Locate the cell with the specified text and output its [x, y] center coordinate. 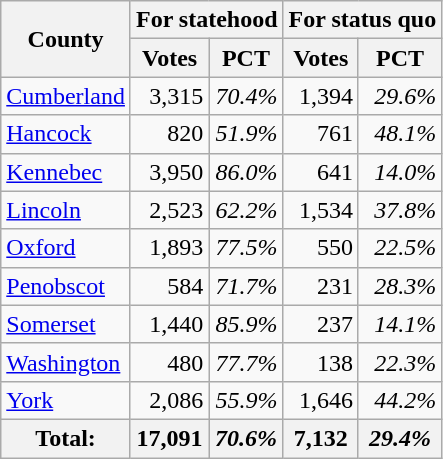
231 [320, 286]
County [66, 39]
Penobscot [66, 286]
37.8% [400, 210]
85.9% [246, 324]
Cumberland [66, 96]
14.1% [400, 324]
17,091 [169, 438]
For statehood [206, 20]
1,893 [169, 248]
Somerset [66, 324]
Washington [66, 362]
70.4% [246, 96]
29.4% [400, 438]
7,132 [320, 438]
62.2% [246, 210]
22.3% [400, 362]
Oxford [66, 248]
Kennebec [66, 172]
820 [169, 134]
51.9% [246, 134]
550 [320, 248]
641 [320, 172]
71.7% [246, 286]
48.1% [400, 134]
237 [320, 324]
For status quo [362, 20]
761 [320, 134]
70.6% [246, 438]
77.5% [246, 248]
480 [169, 362]
1,534 [320, 210]
86.0% [246, 172]
3,315 [169, 96]
28.3% [400, 286]
29.6% [400, 96]
1,440 [169, 324]
22.5% [400, 248]
1,394 [320, 96]
2,523 [169, 210]
Total: [66, 438]
44.2% [400, 400]
55.9% [246, 400]
2,086 [169, 400]
Hancock [66, 134]
584 [169, 286]
138 [320, 362]
1,646 [320, 400]
Lincoln [66, 210]
77.7% [246, 362]
York [66, 400]
3,950 [169, 172]
14.0% [400, 172]
